Pinpoint the cell where the given text exists, returning its (x, y) midpoint coordinate. 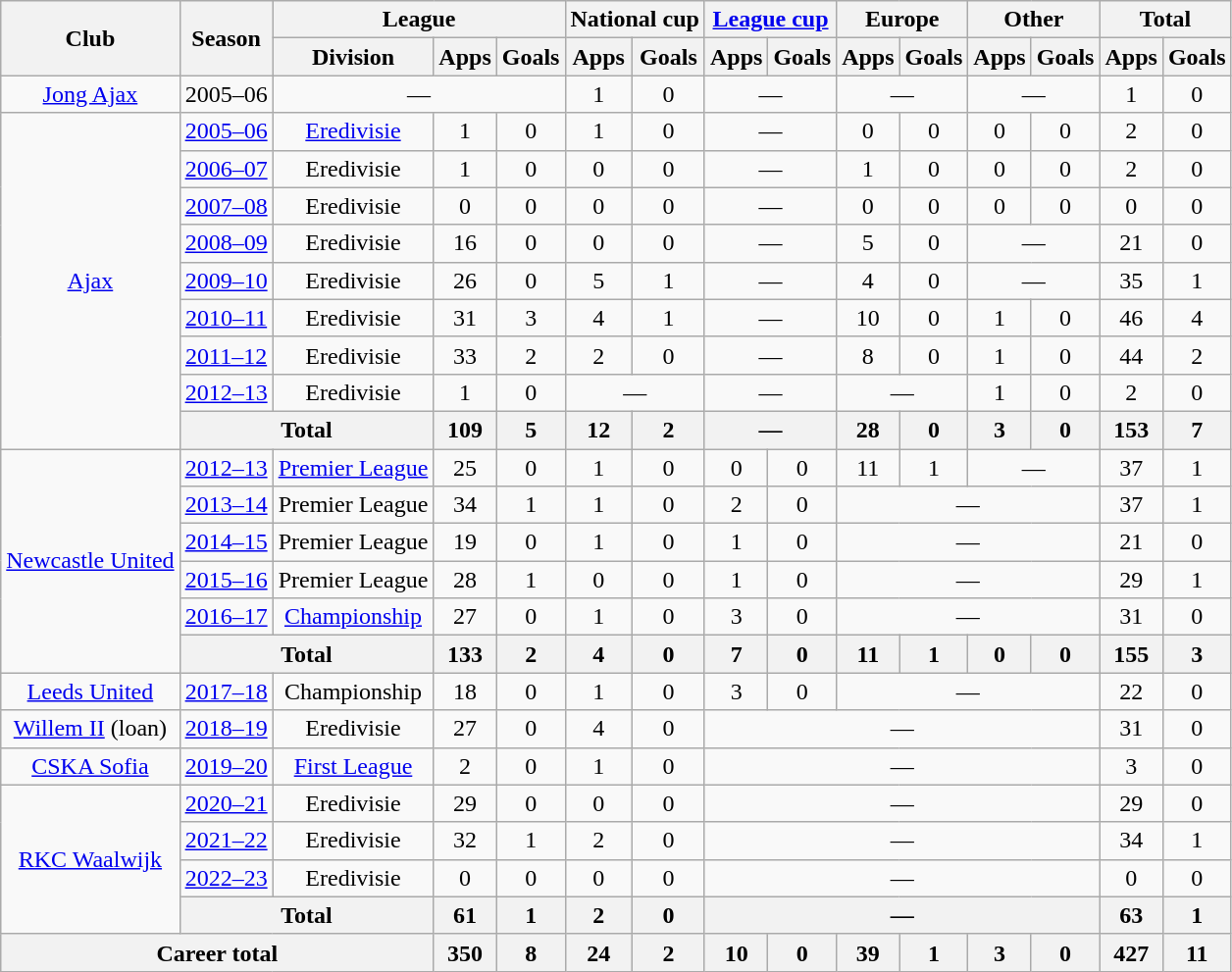
Europe (902, 20)
First League (353, 766)
Club (90, 38)
Newcastle United (90, 561)
CSKA Sofia (90, 766)
Division (353, 57)
109 (465, 430)
Season (226, 38)
2021–22 (226, 841)
Other (1034, 20)
2008–09 (226, 243)
2022–23 (226, 878)
National cup (635, 20)
153 (1131, 430)
2016–17 (226, 617)
350 (465, 952)
2010–11 (226, 318)
427 (1131, 952)
Career total (218, 952)
16 (465, 243)
46 (1131, 318)
2013–14 (226, 505)
Willem II (loan) (90, 729)
39 (868, 952)
25 (465, 468)
61 (465, 915)
2017–18 (226, 691)
2018–19 (226, 729)
2006–07 (226, 169)
RKC Waalwijk (90, 859)
2015–16 (226, 580)
2020–21 (226, 803)
33 (465, 355)
League (419, 20)
22 (1131, 691)
44 (1131, 355)
2007–08 (226, 206)
155 (1131, 654)
12 (598, 430)
League cup (770, 20)
63 (1131, 915)
19 (465, 542)
133 (465, 654)
2011–12 (226, 355)
Ajax (90, 281)
35 (1131, 281)
2009–10 (226, 281)
Leeds United (90, 691)
24 (598, 952)
18 (465, 691)
2019–20 (226, 766)
Jong Ajax (90, 94)
2014–15 (226, 542)
32 (465, 841)
26 (465, 281)
